Find where the given text appears and provide that cell's center as (x, y) coordinate. 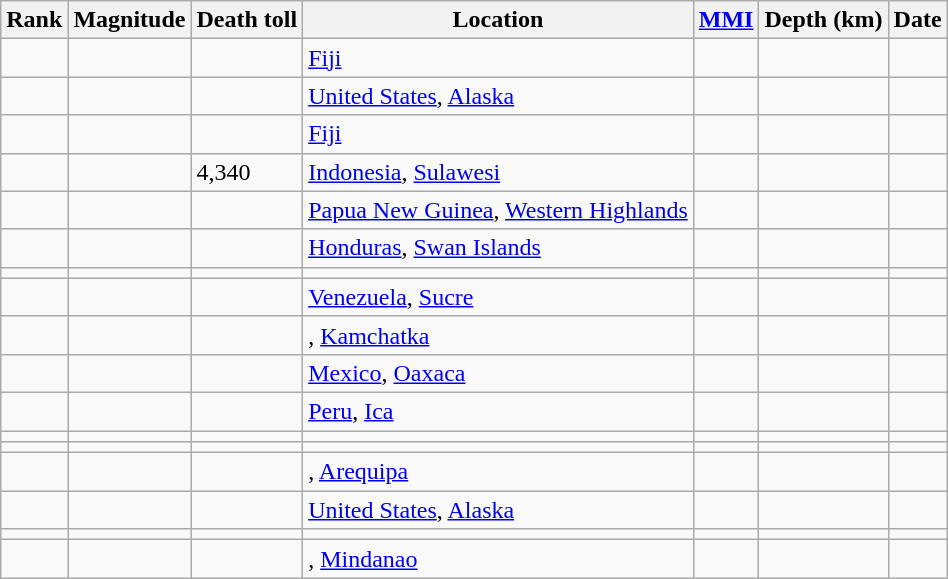
Magnitude (130, 20)
Indonesia, Sulawesi (498, 172)
Honduras, Swan Islands (498, 248)
MMI (726, 20)
, Kamchatka (498, 335)
Mexico, Oaxaca (498, 373)
Papua New Guinea, Western Highlands (498, 210)
Venezuela, Sucre (498, 297)
, Mindanao (498, 559)
Depth (km) (824, 20)
Peru, Ica (498, 411)
Date (918, 20)
4,340 (247, 172)
Location (498, 20)
, Arequipa (498, 472)
Death toll (247, 20)
Rank (34, 20)
